Provide the (X, Y) coordinate of the cell's center where the given text is located.  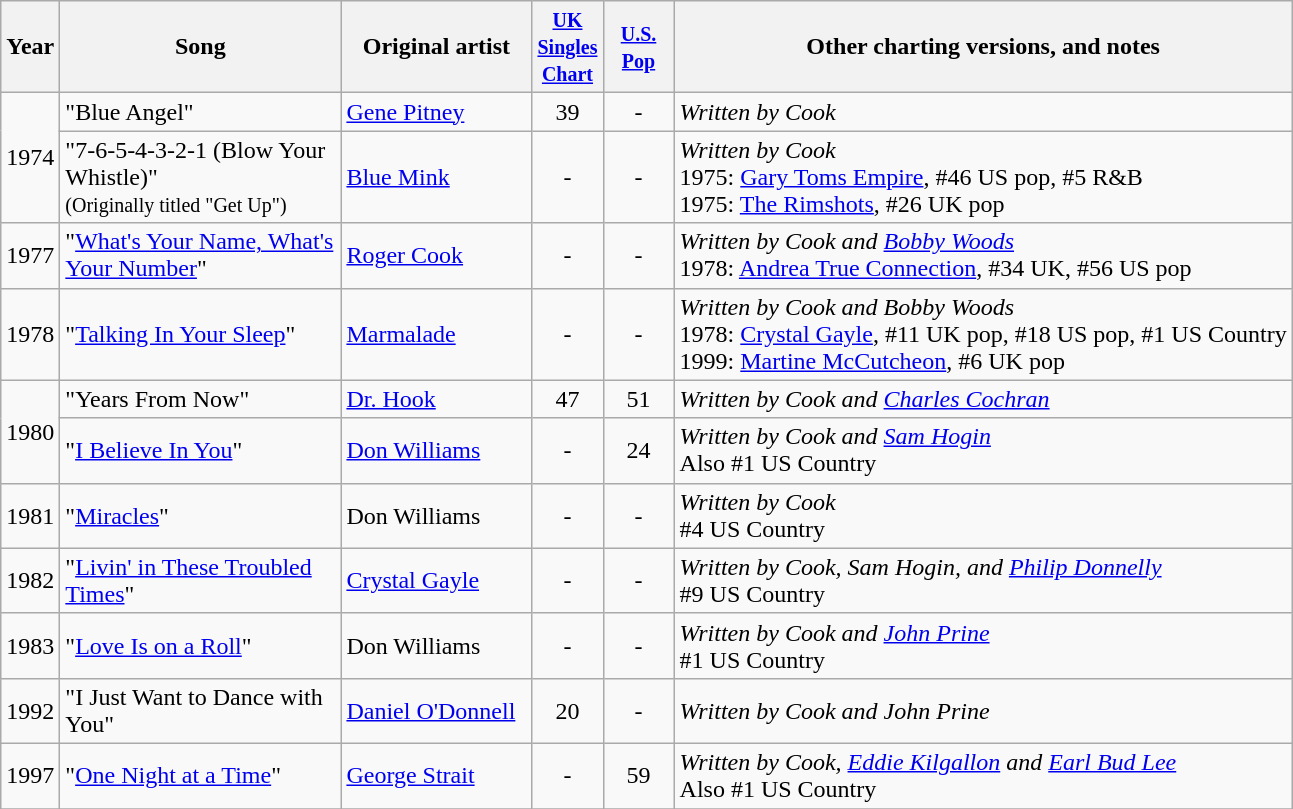
"Love Is on a Roll" (200, 646)
1983 (30, 646)
Written by Cook and Sam HoginAlso #1 US Country (983, 450)
1982 (30, 580)
39 (568, 112)
59 (638, 776)
24 (638, 450)
Written by Cook and John Prine (983, 710)
Written by Cook and Bobby Woods1978: Andrea True Connection, #34 UK, #56 US pop (983, 256)
"Miracles" (200, 516)
Blue Mink (436, 177)
47 (568, 399)
Dr. Hook (436, 399)
Other charting versions, and notes (983, 47)
Written by Cook#4 US Country (983, 516)
"Years From Now" (200, 399)
"7-6-5-4-3-2-1 (Blow Your Whistle)"(Originally titled "Get Up") (200, 177)
Gene Pitney (436, 112)
Written by Cook1975: Gary Toms Empire, #46 US pop, #5 R&B1975: The Rimshots, #26 UK pop (983, 177)
1997 (30, 776)
Written by Cook, Sam Hogin, and Philip Donnelly#9 US Country (983, 580)
Crystal Gayle (436, 580)
Written by Cook (983, 112)
"Livin' in These Troubled Times" (200, 580)
Daniel O'Donnell (436, 710)
1980 (30, 432)
Written by Cook and Charles Cochran (983, 399)
1981 (30, 516)
Year (30, 47)
1992 (30, 710)
1977 (30, 256)
Written by Cook, Eddie Kilgallon and Earl Bud LeeAlso #1 US Country (983, 776)
"Talking In Your Sleep" (200, 334)
Marmalade (436, 334)
Roger Cook (436, 256)
51 (638, 399)
"I Believe In You" (200, 450)
Song (200, 47)
Written by Cook and Bobby Woods1978: Crystal Gayle, #11 UK pop, #18 US pop, #1 US Country1999: Martine McCutcheon, #6 UK pop (983, 334)
"Blue Angel" (200, 112)
1978 (30, 334)
"One Night at a Time" (200, 776)
UK Singles Chart (568, 47)
"What's Your Name, What's Your Number" (200, 256)
Written by Cook and John Prine#1 US Country (983, 646)
George Strait (436, 776)
"I Just Want to Dance with You" (200, 710)
1974 (30, 158)
20 (568, 710)
U.S. Pop (638, 47)
Original artist (436, 47)
